Provide the (x, y) coordinate of the cell's center where the given text is located.  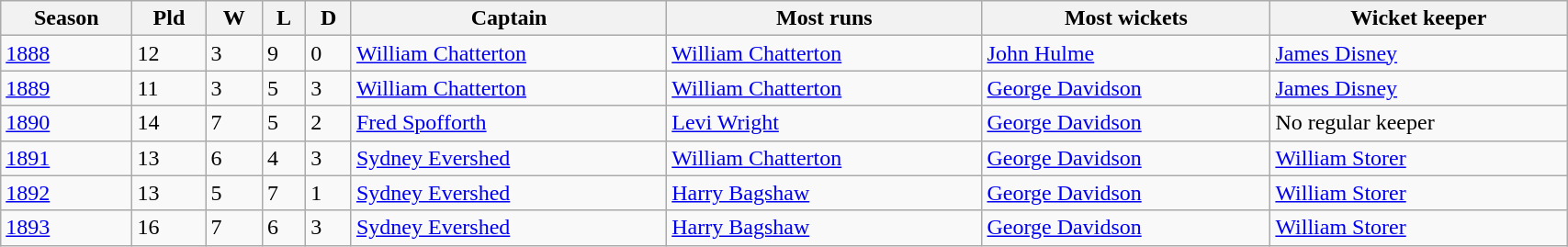
12 (169, 53)
W (233, 18)
John Hulme (1126, 53)
L (283, 18)
4 (283, 158)
No regular keeper (1418, 123)
Wicket keeper (1418, 18)
14 (169, 123)
1888 (66, 53)
1892 (66, 193)
1889 (66, 88)
11 (169, 88)
1893 (66, 228)
Pld (169, 18)
D (329, 18)
Captain (509, 18)
1891 (66, 158)
0 (329, 53)
Most runs (825, 18)
9 (283, 53)
Season (66, 18)
16 (169, 228)
1890 (66, 123)
Fred Spofforth (509, 123)
Most wickets (1126, 18)
1 (329, 193)
Levi Wright (825, 123)
2 (329, 123)
